Return the (x, y) coordinate for the center point of the cell that contains the specified text.  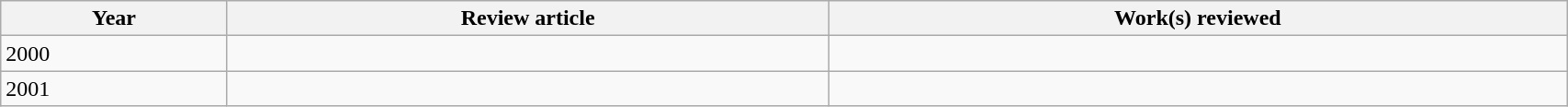
Work(s) reviewed (1198, 18)
Year (114, 18)
Review article (527, 18)
2000 (114, 53)
2001 (114, 89)
